Return [x, y] of the center of cell containing provided text 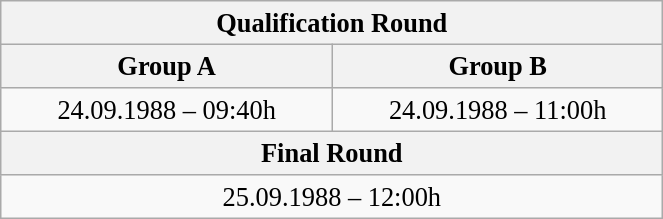
24.09.1988 – 09:40h [167, 109]
Qualification Round [332, 22]
24.09.1988 – 11:00h [497, 109]
25.09.1988 – 12:00h [332, 197]
Group B [497, 66]
Group A [167, 66]
Final Round [332, 153]
